Locate the cell with the specified text and output its (x, y) center coordinate. 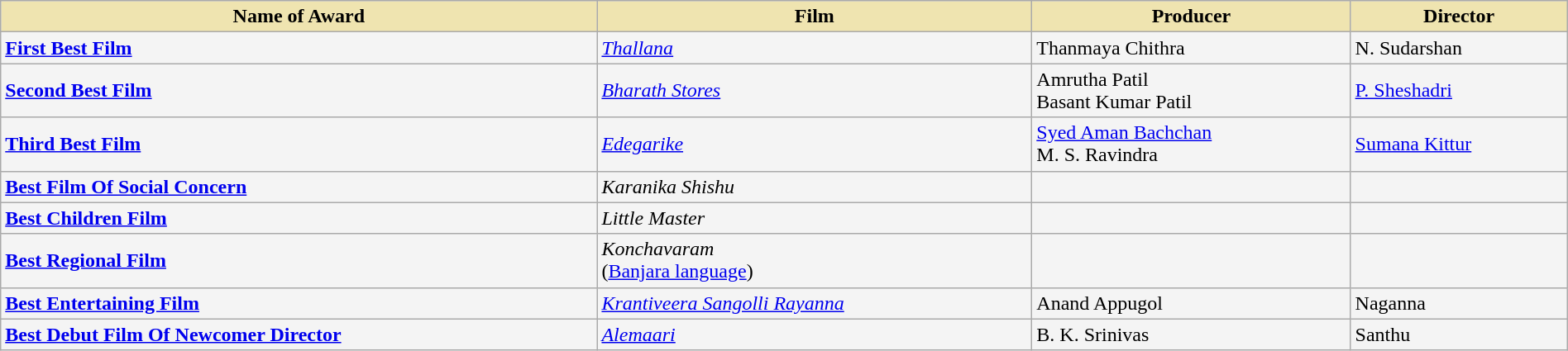
Producer (1191, 17)
Thanmaya Chithra (1191, 48)
Best Children Film (299, 218)
Film (815, 17)
Director (1459, 17)
Santhu (1459, 334)
Alemaari (815, 334)
Best Entertaining Film (299, 303)
Thallana (815, 48)
P. Sheshadri (1459, 91)
Best Film Of Social Concern (299, 187)
B. K. Srinivas (1191, 334)
Syed Aman BachchanM. S. Ravindra (1191, 144)
Best Debut Film Of Newcomer Director (299, 334)
Best Regional Film (299, 261)
First Best Film (299, 48)
Anand Appugol (1191, 303)
Edegarike (815, 144)
N. Sudarshan (1459, 48)
Amrutha PatilBasant Kumar Patil (1191, 91)
Krantiveera Sangolli Rayanna (815, 303)
Name of Award (299, 17)
Sumana Kittur (1459, 144)
Karanika Shishu (815, 187)
Naganna (1459, 303)
Third Best Film (299, 144)
Second Best Film (299, 91)
Konchavaram(Banjara language) (815, 261)
Little Master (815, 218)
Bharath Stores (815, 91)
